Find where the given text appears and provide that cell's center as (x, y) coordinate. 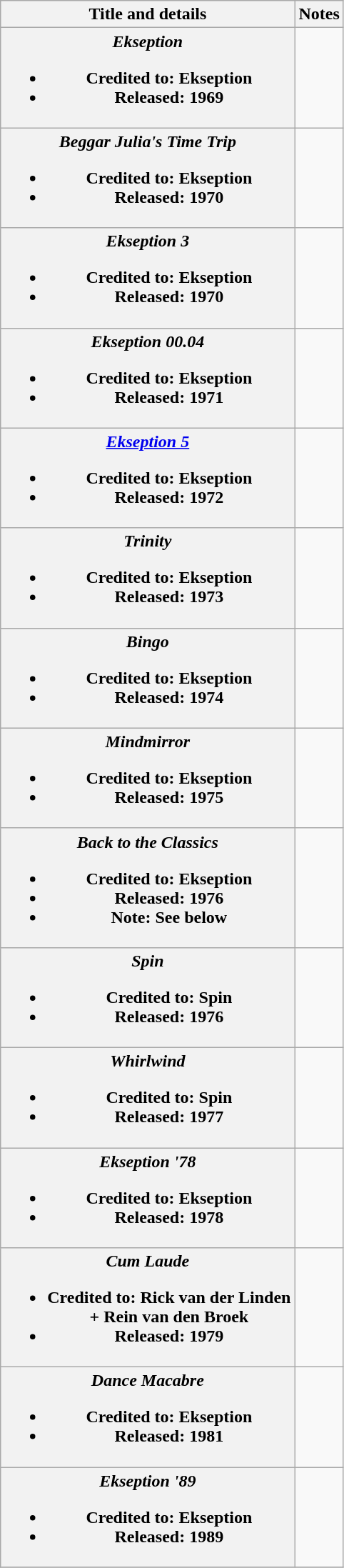
Ekseption '89Credited to: EkseptionReleased: 1989 (148, 1517)
BingoCredited to: EkseptionReleased: 1974 (148, 678)
Ekseption '78Credited to: EkseptionReleased: 1978 (148, 1197)
Cum LaudeCredited to: Rick van der Linden + Rein van den BroekReleased: 1979 (148, 1307)
Back to the ClassicsCredited to: EkseptionReleased: 1976Note: See below (148, 887)
Dance MacabreCredited to: EkseptionReleased: 1981 (148, 1417)
TrinityCredited to: EkseptionReleased: 1973 (148, 578)
Ekseption 3Credited to: EkseptionReleased: 1970 (148, 278)
Ekseption 00.04Credited to: EkseptionReleased: 1971 (148, 378)
WhirlwindCredited to: SpinReleased: 1977 (148, 1097)
Beggar Julia's Time TripCredited to: EkseptionReleased: 1970 (148, 178)
EkseptionCredited to: EkseptionReleased: 1969 (148, 78)
Notes (319, 14)
Title and details (148, 14)
SpinCredited to: SpinReleased: 1976 (148, 997)
Ekseption 5Credited to: EkseptionReleased: 1972 (148, 478)
MindmirrorCredited to: EkseptionReleased: 1975 (148, 778)
